Output the (x, y) coordinate of the center of the cell containing the given text.  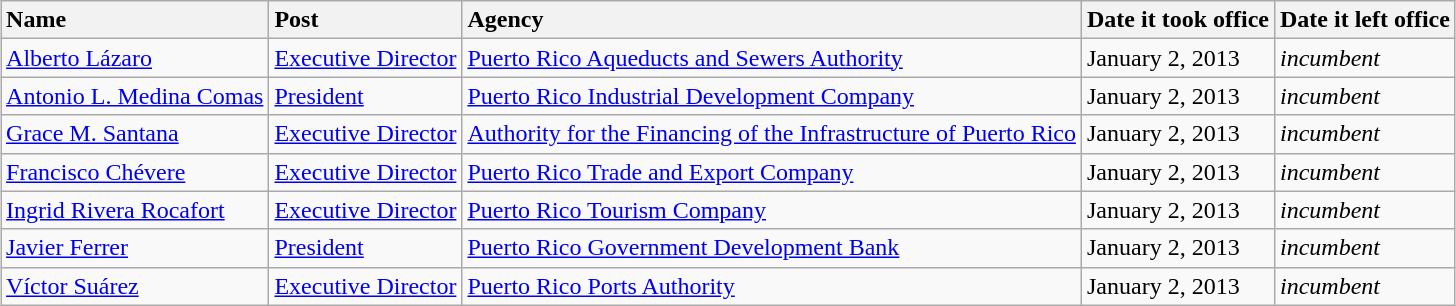
Date it left office (1364, 20)
Víctor Suárez (135, 286)
Authority for the Financing of the Infrastructure of Puerto Rico (772, 134)
Post (366, 20)
Javier Ferrer (135, 248)
Puerto Rico Government Development Bank (772, 248)
Puerto Rico Industrial Development Company (772, 96)
Agency (772, 20)
Puerto Rico Ports Authority (772, 286)
Puerto Rico Tourism Company (772, 210)
Date it took office (1178, 20)
Antonio L. Medina Comas (135, 96)
Ingrid Rivera Rocafort (135, 210)
Grace M. Santana (135, 134)
Puerto Rico Trade and Export Company (772, 172)
Puerto Rico Aqueducts and Sewers Authority (772, 58)
Alberto Lázaro (135, 58)
Name (135, 20)
Francisco Chévere (135, 172)
